Output the (x, y) coordinate of the center of the cell containing the given text.  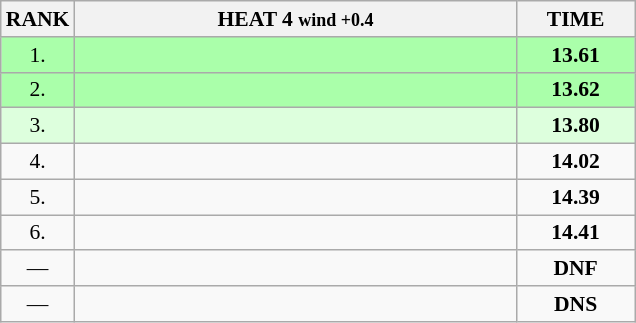
1. (38, 55)
13.80 (576, 126)
6. (38, 233)
14.39 (576, 197)
14.41 (576, 233)
13.61 (576, 55)
4. (38, 162)
3. (38, 126)
RANK (38, 19)
2. (38, 90)
5. (38, 197)
TIME (576, 19)
13.62 (576, 90)
14.02 (576, 162)
HEAT 4 wind +0.4 (295, 19)
DNS (576, 304)
DNF (576, 269)
